Find where the given text appears and provide that cell's center as [x, y] coordinate. 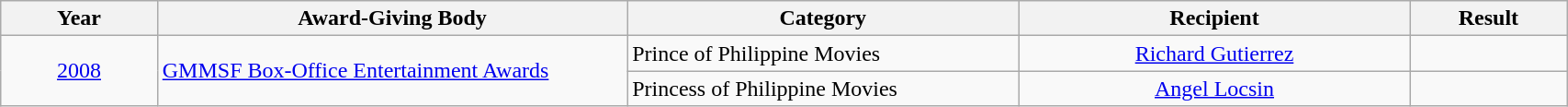
Award-Giving Body [391, 18]
Prince of Philippine Movies [823, 53]
Category [823, 18]
Result [1488, 18]
Year [79, 18]
GMMSF Box-Office Entertainment Awards [391, 71]
Recipient [1214, 18]
Princess of Philippine Movies [823, 89]
Angel Locsin [1214, 89]
2008 [79, 71]
Richard Gutierrez [1214, 53]
